Search for the cell housing the specified text and yield its [X, Y] center coordinate. 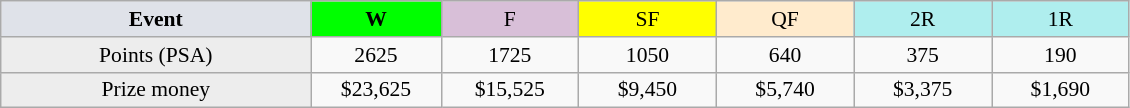
375 [923, 55]
W [376, 19]
1050 [648, 55]
$5,740 [785, 90]
640 [785, 55]
190 [1061, 55]
Prize money [156, 90]
$9,450 [648, 90]
QF [785, 19]
Points (PSA) [156, 55]
2R [923, 19]
2625 [376, 55]
$3,375 [923, 90]
$15,525 [510, 90]
1R [1061, 19]
1725 [510, 55]
$23,625 [376, 90]
Event [156, 19]
SF [648, 19]
$1,690 [1061, 90]
F [510, 19]
